Search for the cell housing the specified text and yield its (x, y) center coordinate. 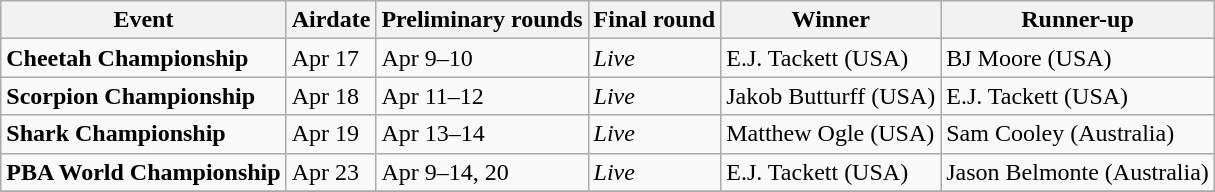
BJ Moore (USA) (1078, 58)
Airdate (331, 20)
Apr 19 (331, 134)
Apr 9–10 (482, 58)
Jason Belmonte (Australia) (1078, 172)
Scorpion Championship (144, 96)
Shark Championship (144, 134)
Apr 18 (331, 96)
Runner-up (1078, 20)
Apr 11–12 (482, 96)
Event (144, 20)
Preliminary rounds (482, 20)
Apr 23 (331, 172)
Jakob Butturff (USA) (831, 96)
Cheetah Championship (144, 58)
Sam Cooley (Australia) (1078, 134)
Apr 9–14, 20 (482, 172)
PBA World Championship (144, 172)
Matthew Ogle (USA) (831, 134)
Final round (654, 20)
Apr 13–14 (482, 134)
Winner (831, 20)
Apr 17 (331, 58)
